Detect which cell encompasses the target text, then output its (X, Y) center coordinate. 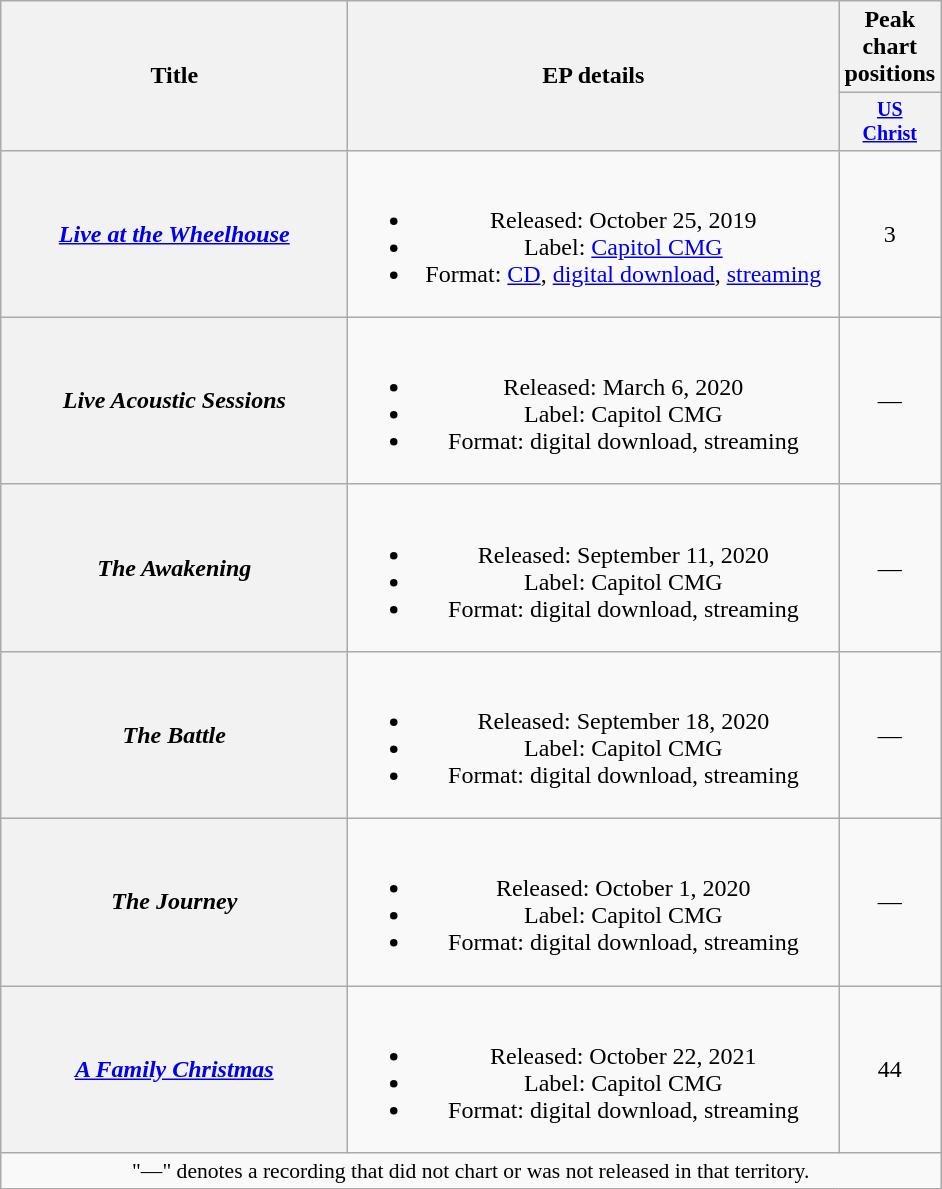
"—" denotes a recording that did not chart or was not released in that territory. (471, 1171)
Peak chart positions (890, 47)
Live at the Wheelhouse (174, 234)
Released: October 22, 2021Label: Capitol CMGFormat: digital download, streaming (594, 1070)
Live Acoustic Sessions (174, 400)
USChrist (890, 122)
3 (890, 234)
Released: March 6, 2020Label: Capitol CMGFormat: digital download, streaming (594, 400)
A Family Christmas (174, 1070)
44 (890, 1070)
Released: October 25, 2019Label: Capitol CMGFormat: CD, digital download, streaming (594, 234)
Released: September 18, 2020Label: Capitol CMGFormat: digital download, streaming (594, 734)
Released: September 11, 2020Label: Capitol CMGFormat: digital download, streaming (594, 568)
Released: October 1, 2020Label: Capitol CMGFormat: digital download, streaming (594, 902)
The Journey (174, 902)
The Awakening (174, 568)
Title (174, 76)
The Battle (174, 734)
EP details (594, 76)
